Extract the (X, Y) coordinate from the center of the cell holding the provided text.  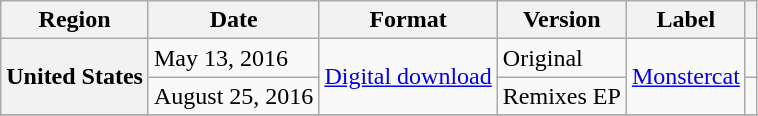
Remixes EP (562, 96)
May 13, 2016 (233, 58)
Date (233, 20)
Region (75, 20)
Label (686, 20)
Format (408, 20)
Version (562, 20)
Digital download (408, 77)
August 25, 2016 (233, 96)
Original (562, 58)
United States (75, 77)
Monstercat (686, 77)
